Return [X, Y] of the center of cell containing provided text 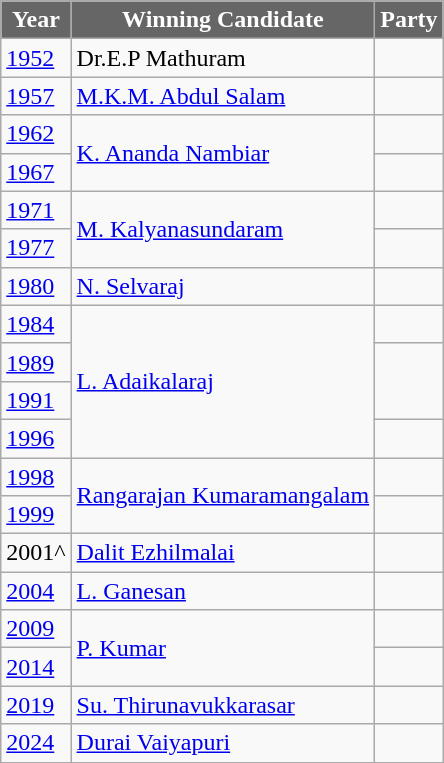
2001^ [36, 553]
N. Selvaraj [223, 286]
1989 [36, 362]
L. Ganesan [223, 591]
M.K.M. Abdul Salam [223, 96]
1996 [36, 438]
Rangarajan Kumaramangalam [223, 496]
Dalit Ezhilmalai [223, 553]
2024 [36, 743]
1952 [36, 58]
1967 [36, 172]
2014 [36, 667]
1957 [36, 96]
1998 [36, 477]
1999 [36, 515]
1980 [36, 286]
1977 [36, 248]
K. Ananda Nambiar [223, 153]
1984 [36, 324]
Durai Vaiyapuri [223, 743]
1962 [36, 134]
2004 [36, 591]
Dr.E.P Mathuram [223, 58]
Year [36, 20]
2019 [36, 705]
P. Kumar [223, 648]
Party [409, 20]
2009 [36, 629]
L. Adaikalaraj [223, 381]
M. Kalyanasundaram [223, 229]
Su. Thirunavukkarasar [223, 705]
1971 [36, 210]
1991 [36, 400]
Winning Candidate [223, 20]
